Capture the cell that displays the provided text and extract its (X, Y) central coordinate. 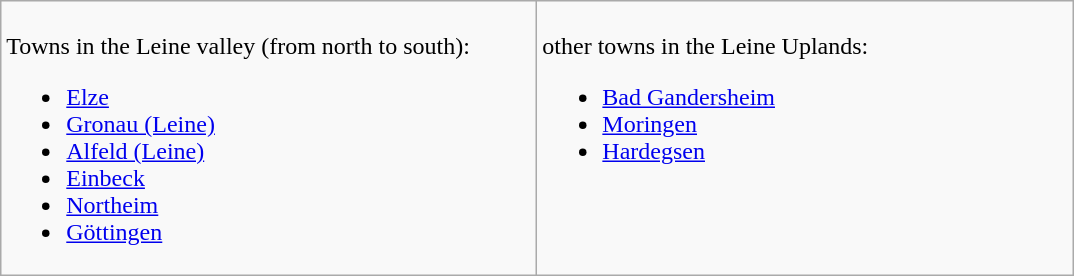
other towns in the Leine Uplands:Bad GandersheimMoringenHardegsen (805, 138)
Towns in the Leine valley (from north to south):ElzeGronau (Leine)Alfeld (Leine)EinbeckNortheimGöttingen (269, 138)
